Output the [X, Y] coordinate of the center of the cell containing the given text.  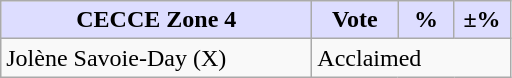
Jolène Savoie-Day (X) [156, 58]
% [426, 20]
Vote [355, 20]
Acclaimed [411, 58]
CECCE Zone 4 [156, 20]
±% [482, 20]
